Capture the cell that displays the provided text and extract its (X, Y) central coordinate. 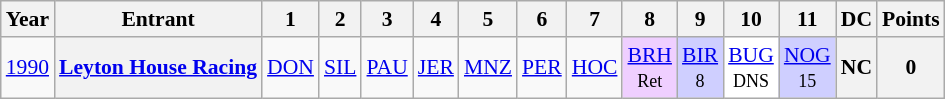
MNZ (488, 68)
NC (856, 68)
5 (488, 19)
PER (542, 68)
9 (700, 19)
11 (808, 19)
10 (751, 19)
BIR8 (700, 68)
8 (650, 19)
HOC (595, 68)
0 (911, 68)
SIL (340, 68)
Leyton House Racing (158, 68)
BUGDNS (751, 68)
1990 (28, 68)
Year (28, 19)
2 (340, 19)
Points (911, 19)
DON (290, 68)
4 (436, 19)
NOG15 (808, 68)
BRHRet (650, 68)
JER (436, 68)
Entrant (158, 19)
PAU (386, 68)
DC (856, 19)
3 (386, 19)
7 (595, 19)
1 (290, 19)
6 (542, 19)
